Search for the cell housing the specified text and yield its (X, Y) center coordinate. 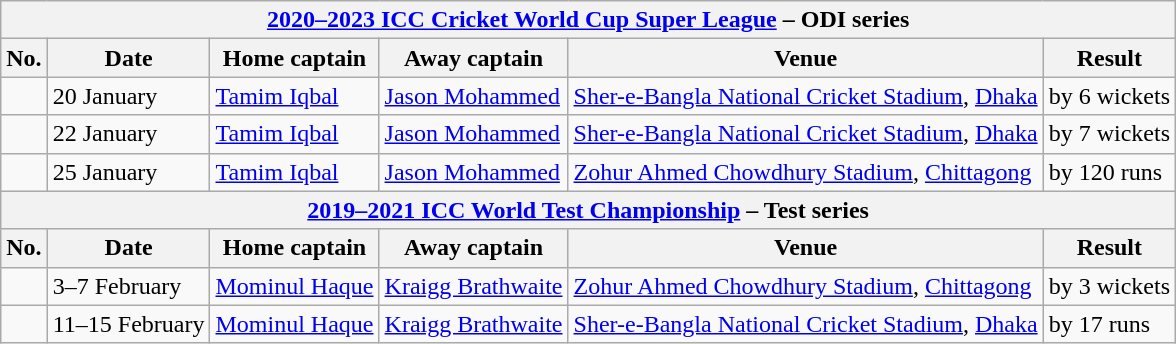
by 17 runs (1109, 324)
20 January (128, 96)
by 3 wickets (1109, 286)
3–7 February (128, 286)
25 January (128, 172)
by 7 wickets (1109, 134)
2019–2021 ICC World Test Championship – Test series (588, 210)
2020–2023 ICC Cricket World Cup Super League – ODI series (588, 20)
11–15 February (128, 324)
by 6 wickets (1109, 96)
22 January (128, 134)
by 120 runs (1109, 172)
